Locate the cell with the specified text and output its (X, Y) center coordinate. 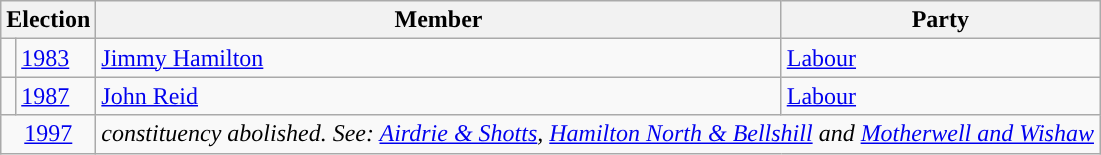
1987 (56, 96)
Party (940, 20)
constituency abolished. See: Airdrie & Shotts, Hamilton North & Bellshill and Motherwell and Wishaw (598, 134)
1997 (48, 134)
1983 (56, 58)
Member (438, 20)
John Reid (438, 96)
Election (48, 20)
Jimmy Hamilton (438, 58)
